Pinpoint the cell where the given text exists, returning its (x, y) midpoint coordinate. 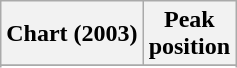
Peakposition (189, 34)
Chart (2003) (72, 34)
